Output the (x, y) coordinate of the center of the cell containing the given text.  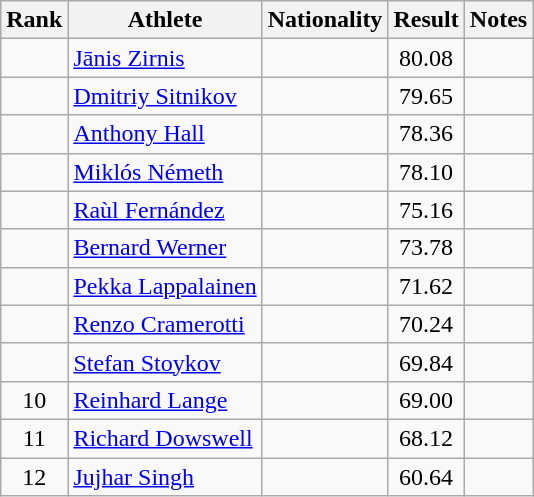
Raùl Fernández (165, 210)
Miklós Németh (165, 172)
68.12 (426, 438)
Bernard Werner (165, 248)
Anthony Hall (165, 134)
Notes (498, 20)
Jujhar Singh (165, 477)
69.84 (426, 362)
78.10 (426, 172)
80.08 (426, 58)
11 (34, 438)
75.16 (426, 210)
Renzo Cramerotti (165, 324)
69.00 (426, 400)
12 (34, 477)
Athlete (165, 20)
Rank (34, 20)
60.64 (426, 477)
Nationality (325, 20)
73.78 (426, 248)
Reinhard Lange (165, 400)
71.62 (426, 286)
Jānis Zirnis (165, 58)
70.24 (426, 324)
Richard Dowswell (165, 438)
Pekka Lappalainen (165, 286)
Stefan Stoykov (165, 362)
Dmitriy Sitnikov (165, 96)
10 (34, 400)
79.65 (426, 96)
Result (426, 20)
78.36 (426, 134)
